Determine the [x, y] coordinate at the center of the cell enclosing the given text.  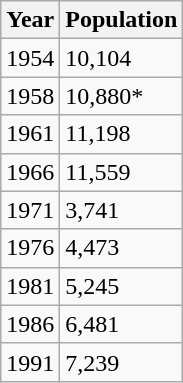
1976 [30, 248]
7,239 [122, 362]
10,104 [122, 58]
4,473 [122, 248]
Year [30, 20]
11,559 [122, 172]
Population [122, 20]
6,481 [122, 324]
1961 [30, 134]
10,880* [122, 96]
1971 [30, 210]
1991 [30, 362]
1986 [30, 324]
3,741 [122, 210]
1958 [30, 96]
5,245 [122, 286]
11,198 [122, 134]
1954 [30, 58]
1981 [30, 286]
1966 [30, 172]
